Search for the cell housing the specified text and yield its [x, y] center coordinate. 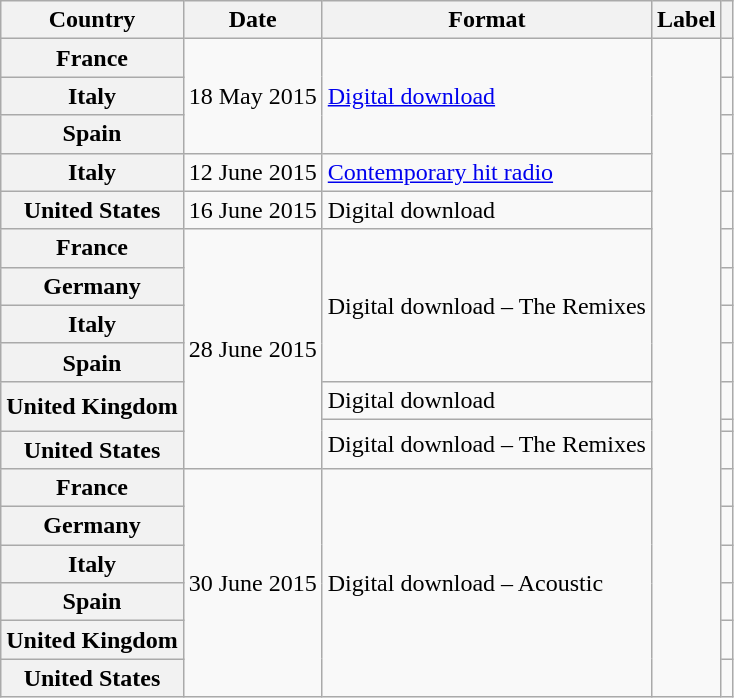
Digital download – Acoustic [486, 583]
Country [92, 20]
28 June 2015 [252, 348]
16 June 2015 [252, 210]
18 May 2015 [252, 96]
Date [252, 20]
30 June 2015 [252, 583]
Contemporary hit radio [486, 172]
Label [686, 20]
12 June 2015 [252, 172]
Format [486, 20]
